From the cell containing the given text, extract its center point as (X, Y) coordinate. 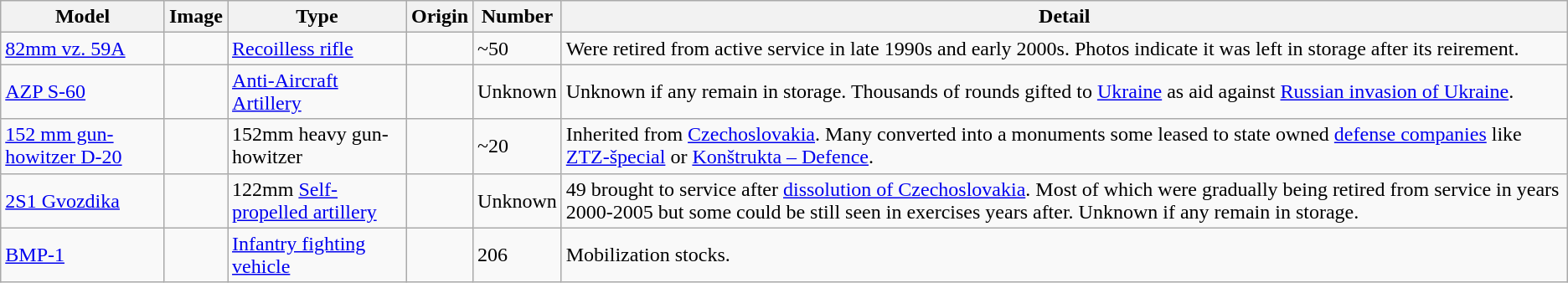
Infantry fighting vehicle (317, 255)
152 mm gun-howitzer D-20 (83, 146)
BMP-1 (83, 255)
122mm Self-propelled artillery (317, 201)
Mobilization stocks. (1064, 255)
Type (317, 17)
152mm heavy gun-howitzer (317, 146)
Unknown if any remain in storage. Thousands of rounds gifted to Ukraine as aid against Russian invasion of Ukraine. (1064, 92)
Model (83, 17)
~20 (518, 146)
Anti-Aircraft Artillery (317, 92)
Origin (439, 17)
~50 (518, 49)
Image (196, 17)
2S1 Gvozdika (83, 201)
Number (518, 17)
Were retired from active service in late 1990s and early 2000s. Photos indicate it was left in storage after its reirement. (1064, 49)
Detail (1064, 17)
82mm vz. 59A (83, 49)
Recoilless rifle (317, 49)
Inherited from Czechoslovakia. Many converted into a monuments some leased to state owned defense companies like ZTZ-špecial or Konštrukta – Defence. (1064, 146)
206 (518, 255)
AZP S-60 (83, 92)
